Scan for the cell matching the given text and deliver its (x, y) coordinate at center. 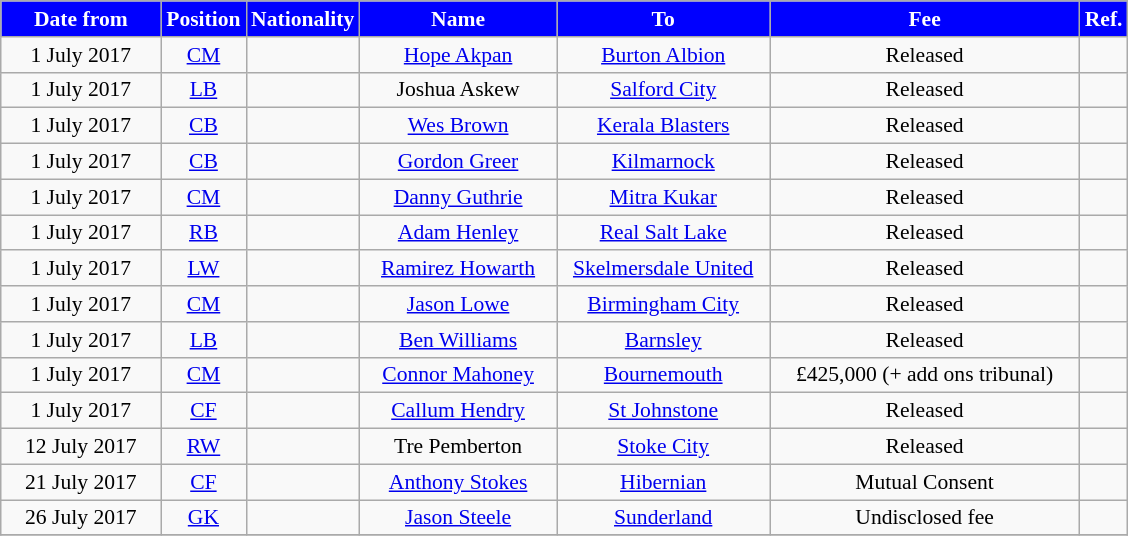
GK (204, 518)
Mitra Kukar (664, 197)
Callum Hendry (458, 411)
Real Salt Lake (664, 233)
12 July 2017 (81, 447)
26 July 2017 (81, 518)
Ref. (1104, 19)
Fee (925, 19)
LW (204, 269)
Bournemouth (664, 375)
Position (204, 19)
To (664, 19)
Hope Akpan (458, 55)
Salford City (664, 90)
Mutual Consent (925, 482)
RB (204, 233)
Tre Pemberton (458, 447)
Anthony Stokes (458, 482)
Gordon Greer (458, 162)
Birmingham City (664, 304)
Connor Mahoney (458, 375)
Adam Henley (458, 233)
Wes Brown (458, 126)
RW (204, 447)
Skelmersdale United (664, 269)
Hibernian (664, 482)
Nationality (302, 19)
Kilmarnock (664, 162)
Undisclosed fee (925, 518)
Name (458, 19)
Date from (81, 19)
£425,000 (+ add ons tribunal) (925, 375)
Kerala Blasters (664, 126)
Danny Guthrie (458, 197)
St Johnstone (664, 411)
Ben Williams (458, 340)
Barnsley (664, 340)
Sunderland (664, 518)
21 July 2017 (81, 482)
Joshua Askew (458, 90)
Jason Lowe (458, 304)
Burton Albion (664, 55)
Ramirez Howarth (458, 269)
Jason Steele (458, 518)
Stoke City (664, 447)
